Detect which cell encompasses the target text, then output its [x, y] center coordinate. 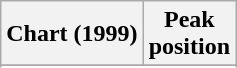
Chart (1999) [72, 34]
Peak position [189, 34]
